Return the (X, Y) coordinate for the center point of the cell that contains the specified text.  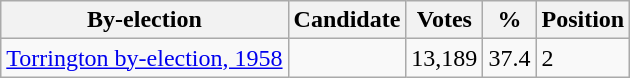
Torrington by-election, 1958 (144, 58)
Candidate (347, 20)
Position (583, 20)
37.4 (510, 58)
2 (583, 58)
Votes (444, 20)
By-election (144, 20)
% (510, 20)
13,189 (444, 58)
